Determine the (x, y) coordinate at the center of the cell enclosing the given text.  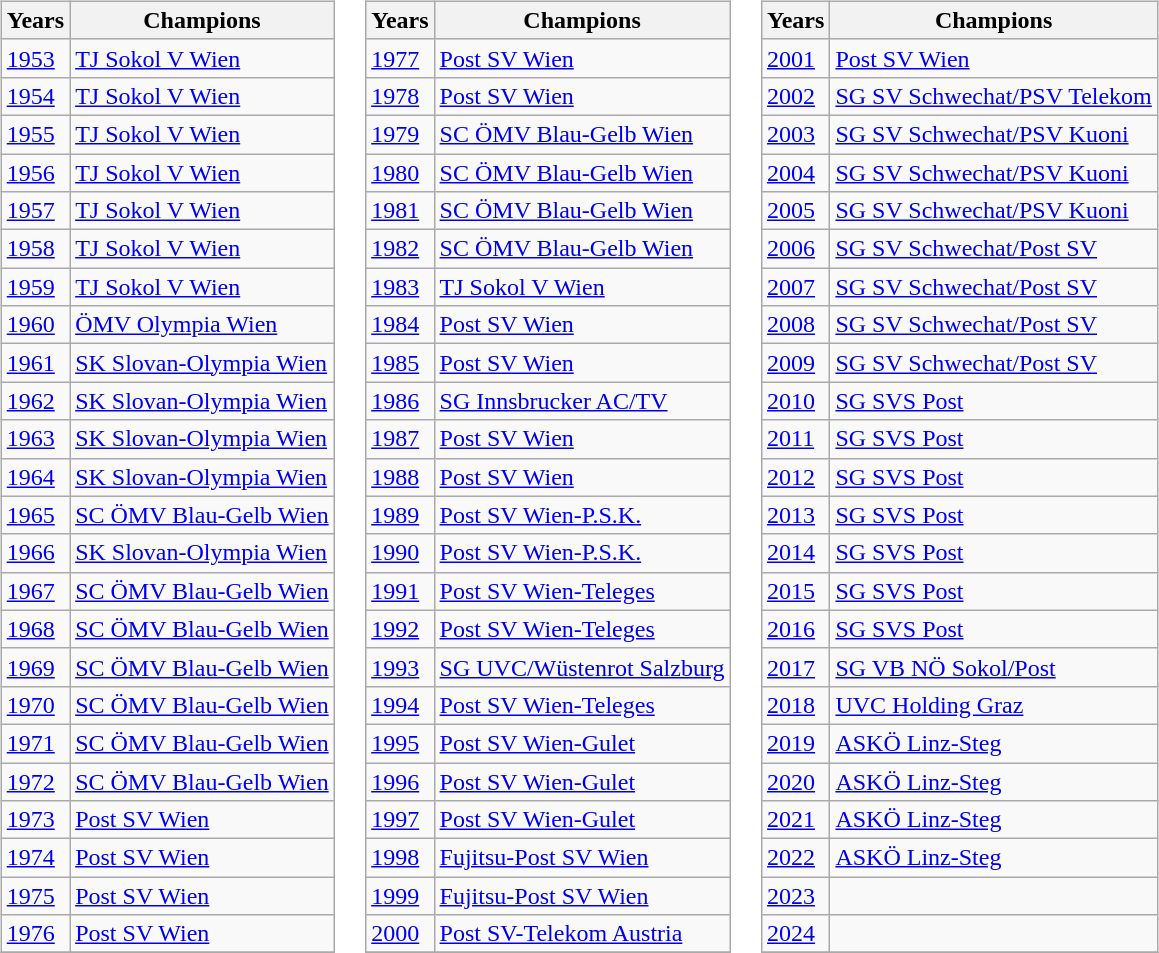
1990 (400, 553)
Post SV-Telekom Austria (582, 934)
1999 (400, 896)
1972 (35, 781)
2021 (796, 820)
2000 (400, 934)
2012 (796, 477)
1992 (400, 629)
SG UVC/Wüstenrot Salzburg (582, 667)
1989 (400, 515)
1983 (400, 287)
1961 (35, 363)
1965 (35, 515)
1959 (35, 287)
1966 (35, 553)
1964 (35, 477)
1958 (35, 249)
1997 (400, 820)
2020 (796, 781)
1977 (400, 58)
2023 (796, 896)
1953 (35, 58)
2022 (796, 858)
1996 (400, 781)
ÖMV Olympia Wien (202, 325)
2019 (796, 743)
1973 (35, 820)
SG SV Schwechat/PSV Telekom (994, 96)
SG VB NÖ Sokol/Post (994, 667)
1963 (35, 439)
SG Innsbrucker AC/TV (582, 401)
1998 (400, 858)
2011 (796, 439)
2007 (796, 287)
1971 (35, 743)
1970 (35, 705)
1994 (400, 705)
2018 (796, 705)
1954 (35, 96)
1960 (35, 325)
1988 (400, 477)
1982 (400, 249)
UVC Holding Graz (994, 705)
2003 (796, 134)
1995 (400, 743)
1981 (400, 211)
2008 (796, 325)
2005 (796, 211)
1987 (400, 439)
1955 (35, 134)
1984 (400, 325)
2006 (796, 249)
2024 (796, 934)
2004 (796, 173)
2002 (796, 96)
1968 (35, 629)
1979 (400, 134)
1985 (400, 363)
2013 (796, 515)
2009 (796, 363)
2010 (796, 401)
1991 (400, 591)
1978 (400, 96)
1980 (400, 173)
2001 (796, 58)
2014 (796, 553)
2017 (796, 667)
1974 (35, 858)
1956 (35, 173)
1986 (400, 401)
2015 (796, 591)
1975 (35, 896)
1967 (35, 591)
1993 (400, 667)
1969 (35, 667)
1957 (35, 211)
1976 (35, 934)
1962 (35, 401)
2016 (796, 629)
